Extract the (X, Y) coordinate from the center of the cell holding the provided text.  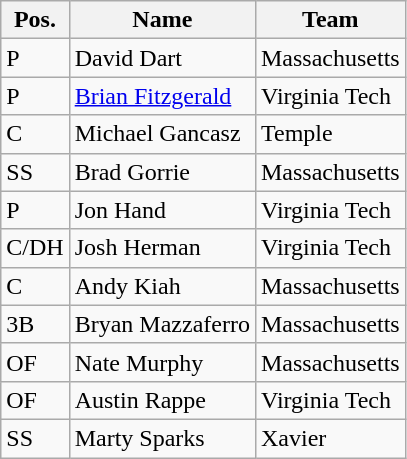
Michael Gancasz (162, 134)
Josh Herman (162, 248)
Austin Rappe (162, 400)
Nate Murphy (162, 362)
Team (330, 20)
Brian Fitzgerald (162, 96)
Marty Sparks (162, 438)
3B (35, 324)
Bryan Mazzaferro (162, 324)
David Dart (162, 58)
Andy Kiah (162, 286)
Brad Gorrie (162, 172)
Name (162, 20)
Jon Hand (162, 210)
Temple (330, 134)
Pos. (35, 20)
C/DH (35, 248)
Xavier (330, 438)
